Pinpoint the cell where the given text exists, returning its (x, y) midpoint coordinate. 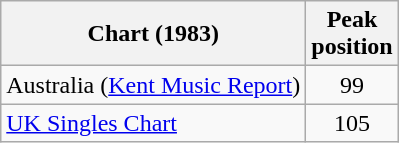
105 (352, 123)
Chart (1983) (154, 34)
UK Singles Chart (154, 123)
Peakposition (352, 34)
99 (352, 85)
Australia (Kent Music Report) (154, 85)
